Identify which cell holds the provided text, then report its [X, Y] central coordinate. 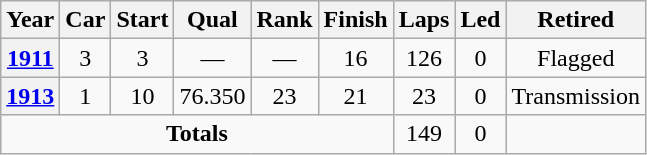
Led [480, 20]
Flagged [576, 58]
10 [142, 96]
16 [356, 58]
Totals [197, 134]
Car [86, 20]
Transmission [576, 96]
1913 [30, 96]
1 [86, 96]
Retired [576, 20]
21 [356, 96]
Rank [284, 20]
Laps [424, 20]
Year [30, 20]
Qual [212, 20]
Start [142, 20]
126 [424, 58]
Finish [356, 20]
149 [424, 134]
76.350 [212, 96]
1911 [30, 58]
